Capture the cell that displays the provided text and extract its (X, Y) central coordinate. 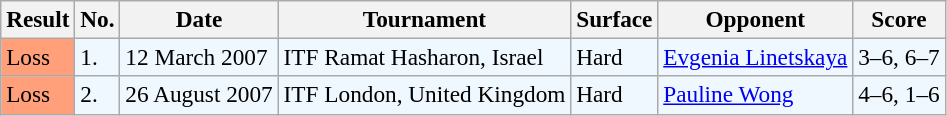
ITF Ramat Hasharon, Israel (424, 57)
4–6, 1–6 (899, 95)
1. (98, 57)
Opponent (756, 19)
ITF London, United Kingdom (424, 95)
3–6, 6–7 (899, 57)
2. (98, 95)
Tournament (424, 19)
Pauline Wong (756, 95)
No. (98, 19)
Surface (614, 19)
26 August 2007 (199, 95)
Date (199, 19)
Evgenia Linetskaya (756, 57)
Result (38, 19)
Score (899, 19)
12 March 2007 (199, 57)
